Return [x, y] of the center of cell containing provided text 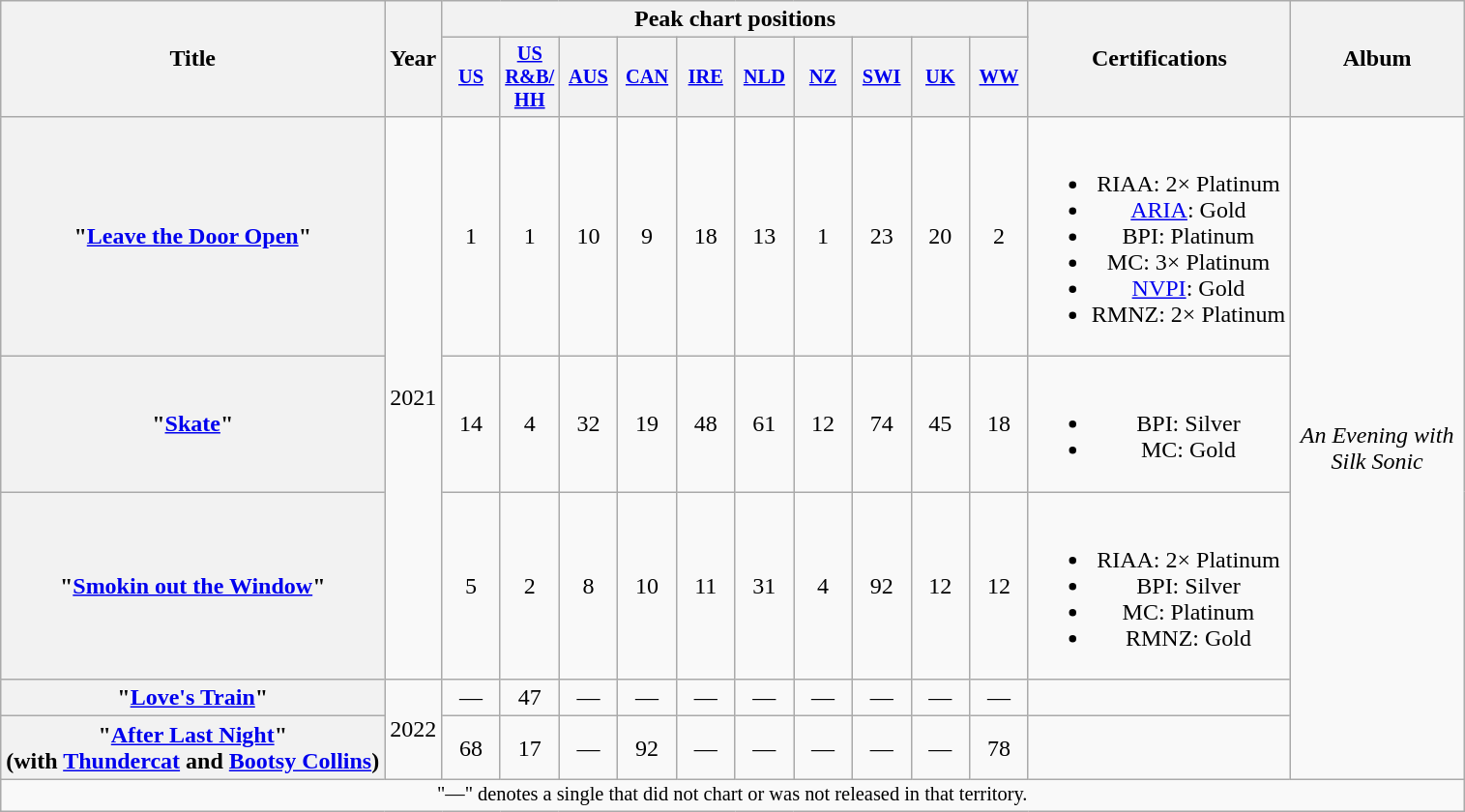
48 [706, 424]
"Love's Train" [193, 698]
"Skate" [193, 424]
RIAA: 2× PlatinumBPI: SilverMC: PlatinumRMNZ: Gold [1158, 586]
BPI: SilverMC: Gold [1158, 424]
2022 [414, 729]
13 [764, 236]
NLD [764, 77]
23 [882, 236]
"Leave the Door Open" [193, 236]
61 [764, 424]
Year [414, 59]
Title [193, 59]
AUS [588, 77]
2021 [414, 397]
31 [764, 586]
"Smokin out the Window" [193, 586]
20 [940, 236]
An Evening with Silk Sonic [1377, 447]
IRE [706, 77]
USR&B/HH [530, 77]
Certifications [1158, 59]
11 [706, 586]
NZ [824, 77]
UK [940, 77]
CAN [648, 77]
RIAA: 2× PlatinumARIA: GoldBPI: PlatinumMC: 3× PlatinumNVPI: GoldRMNZ: 2× Platinum [1158, 236]
32 [588, 424]
Peak chart positions [735, 19]
Album [1377, 59]
78 [1000, 748]
68 [472, 748]
"After Last Night"(with Thundercat and Bootsy Collins) [193, 748]
14 [472, 424]
47 [530, 698]
74 [882, 424]
SWI [882, 77]
US [472, 77]
19 [648, 424]
8 [588, 586]
"—" denotes a single that did not chart or was not released in that territory. [733, 796]
45 [940, 424]
17 [530, 748]
WW [1000, 77]
9 [648, 236]
5 [472, 586]
